Output the (x, y) coordinate of the center of the cell containing the given text.  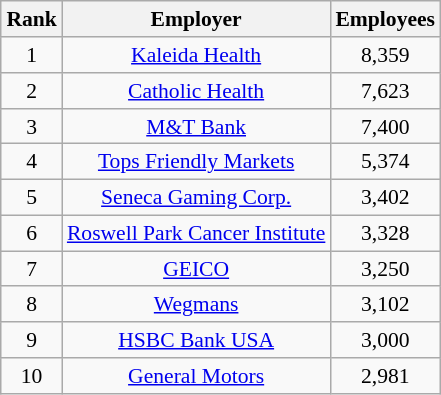
2,981 (385, 376)
Seneca Gaming Corp. (196, 197)
General Motors (196, 376)
4 (32, 162)
7,400 (385, 126)
3,102 (385, 304)
8,359 (385, 55)
GEICO (196, 269)
5,374 (385, 162)
3,250 (385, 269)
Employer (196, 19)
Catholic Health (196, 91)
3,000 (385, 340)
Employees (385, 19)
3,328 (385, 233)
M&T Bank (196, 126)
1 (32, 55)
9 (32, 340)
6 (32, 233)
3,402 (385, 197)
3 (32, 126)
5 (32, 197)
HSBC Bank USA (196, 340)
7 (32, 269)
Roswell Park Cancer Institute (196, 233)
Tops Friendly Markets (196, 162)
2 (32, 91)
Rank (32, 19)
10 (32, 376)
Kaleida Health (196, 55)
Wegmans (196, 304)
7,623 (385, 91)
8 (32, 304)
